Return (x, y) of the center of cell containing provided text 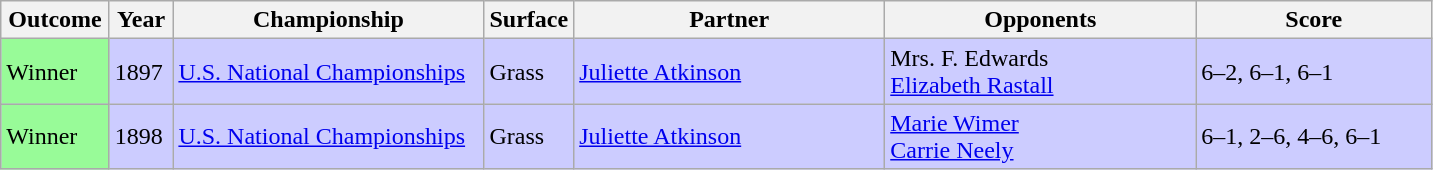
Opponents (1040, 20)
Marie Wimer Carrie Neely (1040, 136)
Championship (328, 20)
6–1, 2–6, 4–6, 6–1 (1314, 136)
1897 (141, 72)
Year (141, 20)
6–2, 6–1, 6–1 (1314, 72)
Mrs. F. Edwards Elizabeth Rastall (1040, 72)
Outcome (56, 20)
1898 (141, 136)
Partner (730, 20)
Score (1314, 20)
Surface (529, 20)
